Search for the cell housing the specified text and yield its [x, y] center coordinate. 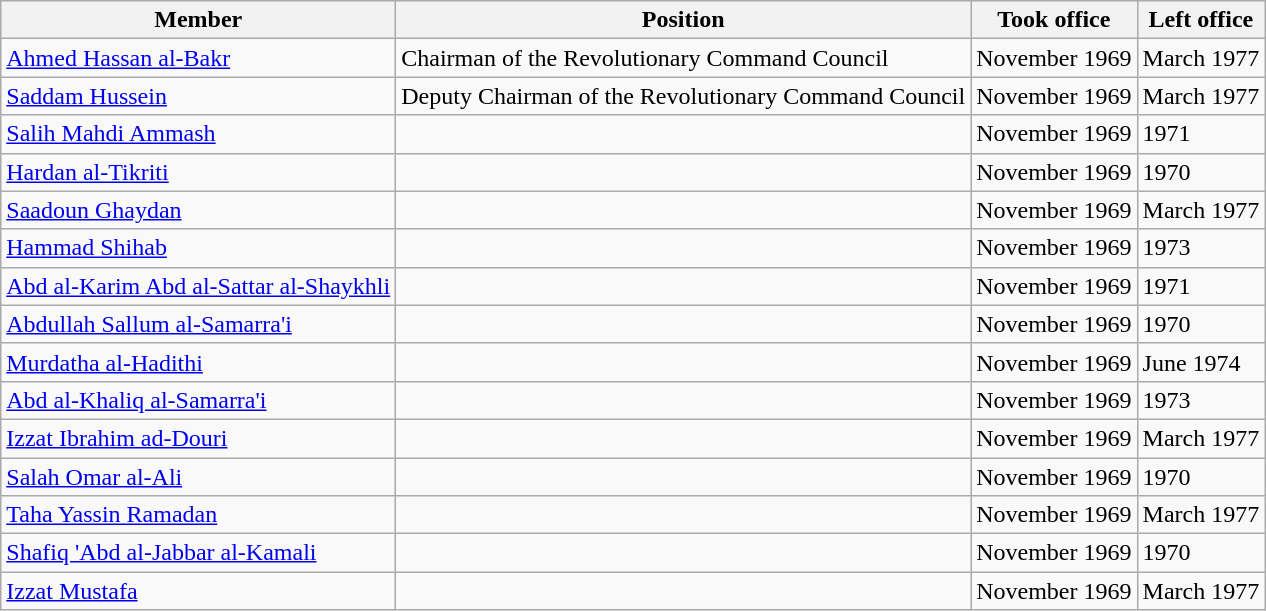
Salah Omar al-Ali [198, 477]
Taha Yassin Ramadan [198, 515]
Abdullah Sallum al-Samarra'i [198, 324]
Took office [1054, 20]
Murdatha al-Hadithi [198, 362]
Izzat Ibrahim ad-Douri [198, 438]
Hardan al-Tikriti [198, 172]
Ahmed Hassan al-Bakr [198, 58]
Abd al-Karim Abd al-Sattar al-Shaykhli [198, 286]
Deputy Chairman of the Revolutionary Command Council [684, 96]
Abd al-Khaliq al-Samarra'i [198, 400]
Salih Mahdi Ammash [198, 134]
Hammad Shihab [198, 248]
June 1974 [1201, 362]
Izzat Mustafa [198, 591]
Saddam Hussein [198, 96]
Position [684, 20]
Chairman of the Revolutionary Command Council [684, 58]
Shafiq 'Abd al-Jabbar al-Kamali [198, 553]
Member [198, 20]
Saadoun Ghaydan [198, 210]
Left office [1201, 20]
